Return (x, y) of the center of cell containing provided text 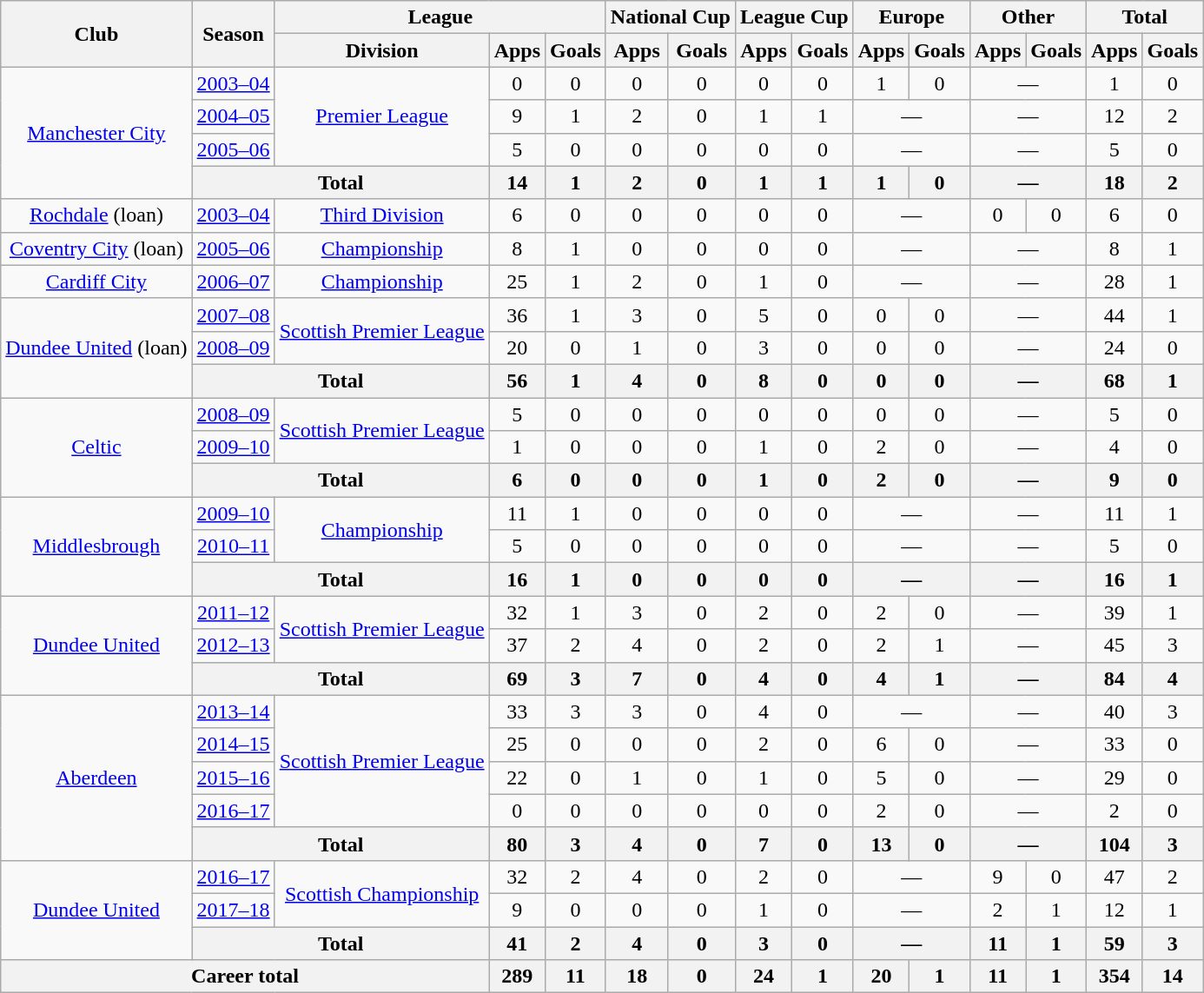
Celtic (96, 447)
59 (1115, 943)
45 (1115, 645)
Season (233, 34)
National Cup (671, 17)
69 (517, 679)
Europe (911, 17)
56 (517, 381)
41 (517, 943)
40 (1115, 712)
13 (881, 844)
2010–11 (233, 546)
29 (1115, 778)
2012–13 (233, 645)
39 (1115, 612)
28 (1115, 281)
2015–16 (233, 778)
44 (1115, 314)
68 (1115, 381)
2011–12 (233, 612)
Division (382, 50)
Club (96, 34)
84 (1115, 679)
Rochdale (loan) (96, 215)
80 (517, 844)
Aberdeen (96, 778)
Other (1028, 17)
2004–05 (233, 116)
37 (517, 645)
Scottish Championship (382, 893)
Dundee United (loan) (96, 348)
Coventry City (loan) (96, 248)
Middlesbrough (96, 546)
2013–14 (233, 712)
2017–18 (233, 910)
Third Division (382, 215)
2014–15 (233, 745)
47 (1115, 877)
36 (517, 314)
Cardiff City (96, 281)
2007–08 (233, 314)
Career total (245, 976)
289 (517, 976)
104 (1115, 844)
2006–07 (233, 281)
League (440, 17)
Manchester City (96, 133)
Premier League (382, 116)
354 (1115, 976)
League Cup (794, 17)
22 (517, 778)
